Return the [X, Y] coordinate for the center point of the cell that contains the specified text.  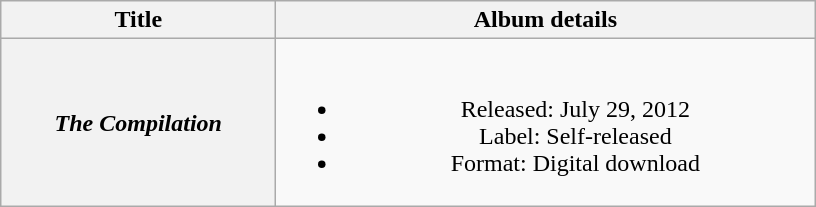
Released: July 29, 2012Label: Self-releasedFormat: Digital download [546, 122]
Title [138, 20]
The Compilation [138, 122]
Album details [546, 20]
